Extract the (x, y) coordinate from the center of the cell holding the provided text.  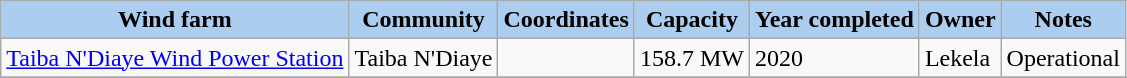
2020 (834, 58)
158.7 MW (692, 58)
Coordinates (566, 20)
Owner (960, 20)
Lekela (960, 58)
Taiba N'Diaye (424, 58)
Operational (1063, 58)
Taiba N'Diaye Wind Power Station (175, 58)
Capacity (692, 20)
Community (424, 20)
Notes (1063, 20)
Wind farm (175, 20)
Year completed (834, 20)
